For the text-containing cell, return its midpoint in [x, y] coordinate format. 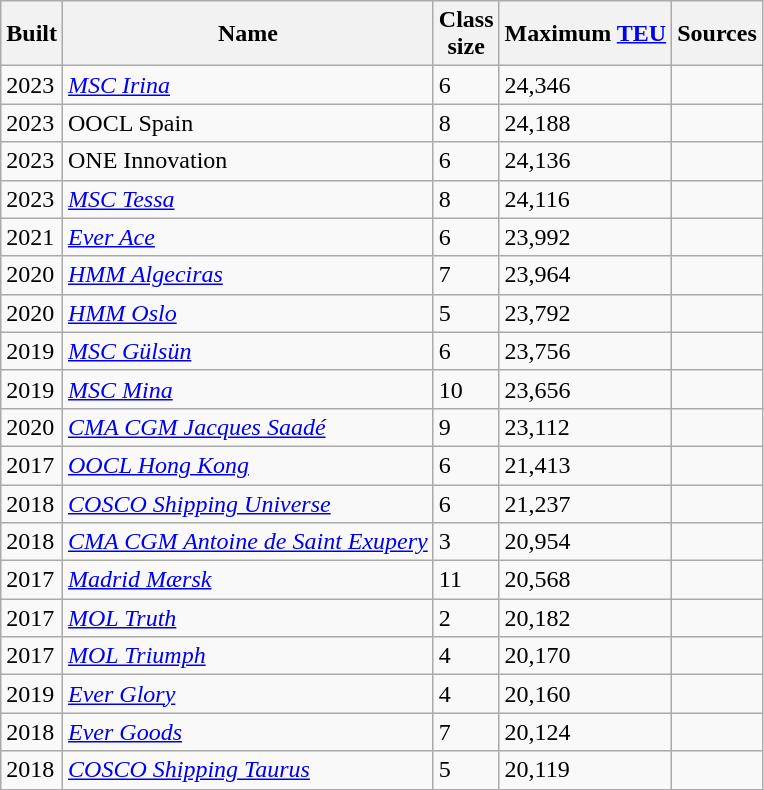
Ever Goods [248, 732]
OOCL Spain [248, 123]
24,116 [586, 199]
CMA CGM Antoine de Saint Exupery [248, 542]
MSC Tessa [248, 199]
23,112 [586, 427]
10 [466, 389]
20,170 [586, 656]
MOL Triumph [248, 656]
9 [466, 427]
Name [248, 34]
MSC Gülsün [248, 351]
HMM Oslo [248, 313]
MSC Mina [248, 389]
20,568 [586, 580]
20,182 [586, 618]
20,119 [586, 770]
Ever Glory [248, 694]
Classsize [466, 34]
21,237 [586, 503]
Sources [718, 34]
24,188 [586, 123]
Ever Ace [248, 237]
CMA CGM Jacques Saadé [248, 427]
ONE Innovation [248, 161]
COSCO Shipping Universe [248, 503]
23,992 [586, 237]
MSC Irina [248, 85]
Built [32, 34]
2 [466, 618]
20,160 [586, 694]
3 [466, 542]
HMM Algeciras [248, 275]
MOL Truth [248, 618]
OOCL Hong Kong [248, 465]
20,124 [586, 732]
23,964 [586, 275]
23,792 [586, 313]
Madrid Mærsk [248, 580]
11 [466, 580]
23,756 [586, 351]
24,346 [586, 85]
Maximum TEU [586, 34]
2021 [32, 237]
23,656 [586, 389]
COSCO Shipping Taurus [248, 770]
24,136 [586, 161]
21,413 [586, 465]
20,954 [586, 542]
